Search for the cell housing the specified text and yield its [X, Y] center coordinate. 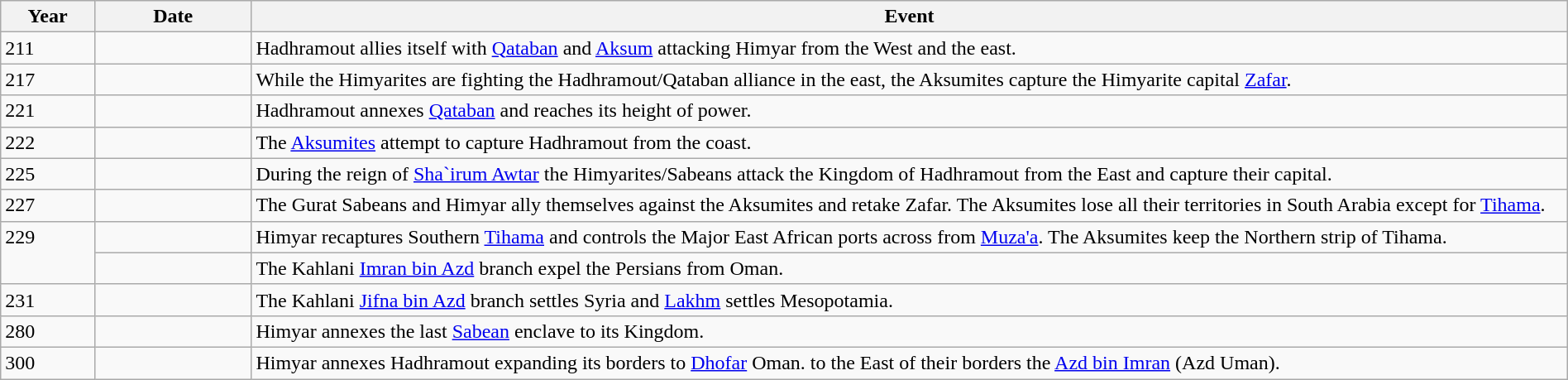
300 [48, 363]
211 [48, 48]
Hadhramout annexes Qataban and reaches its height of power. [910, 111]
227 [48, 205]
The Kahlani Imran bin Azd branch expel the Persians from Oman. [910, 268]
221 [48, 111]
Himyar annexes the last Sabean enclave to its Kingdom. [910, 331]
280 [48, 331]
Himyar annexes Hadhramout expanding its borders to Dhofar Oman. to the East of their borders the Azd bin Imran (Azd Uman). [910, 363]
Himyar recaptures Southern Tihama and controls the Major East African ports across from Muza'a. The Aksumites keep the Northern strip of Tihama. [910, 237]
222 [48, 142]
Date [172, 17]
During the reign of Sha`irum Awtar the Himyarites/Sabeans attack the Kingdom of Hadhramout from the East and capture their capital. [910, 174]
229 [48, 253]
While the Himyarites are fighting the Hadhramout/Qataban alliance in the east, the Aksumites capture the Himyarite capital Zafar. [910, 79]
Event [910, 17]
The Aksumites attempt to capture Hadhramout from the coast. [910, 142]
225 [48, 174]
The Kahlani Jifna bin Azd branch settles Syria and Lakhm settles Mesopotamia. [910, 300]
Year [48, 17]
217 [48, 79]
Hadhramout allies itself with Qataban and Aksum attacking Himyar from the West and the east. [910, 48]
231 [48, 300]
